Extract the (x, y) coordinate from the center of the cell holding the provided text.  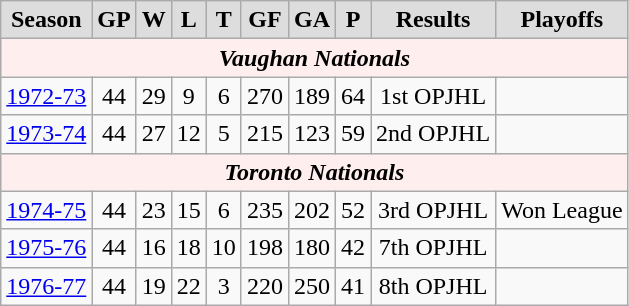
5 (224, 134)
202 (312, 210)
P (354, 20)
235 (264, 210)
42 (354, 248)
1976-77 (46, 286)
189 (312, 96)
1st OPJHL (434, 96)
41 (354, 286)
Won League (562, 210)
10 (224, 248)
59 (354, 134)
22 (188, 286)
3 (224, 286)
220 (264, 286)
18 (188, 248)
250 (312, 286)
W (154, 20)
1974-75 (46, 210)
198 (264, 248)
Vaughan Nationals (314, 58)
GA (312, 20)
29 (154, 96)
2nd OPJHL (434, 134)
123 (312, 134)
1973-74 (46, 134)
T (224, 20)
180 (312, 248)
270 (264, 96)
16 (154, 248)
1975-76 (46, 248)
GF (264, 20)
23 (154, 210)
Results (434, 20)
Toronto Nationals (314, 172)
8th OPJHL (434, 286)
7th OPJHL (434, 248)
3rd OPJHL (434, 210)
52 (354, 210)
215 (264, 134)
64 (354, 96)
GP (114, 20)
Playoffs (562, 20)
19 (154, 286)
27 (154, 134)
9 (188, 96)
15 (188, 210)
L (188, 20)
Season (46, 20)
12 (188, 134)
1972-73 (46, 96)
